Return the [X, Y] coordinate for the center point of the cell that contains the specified text.  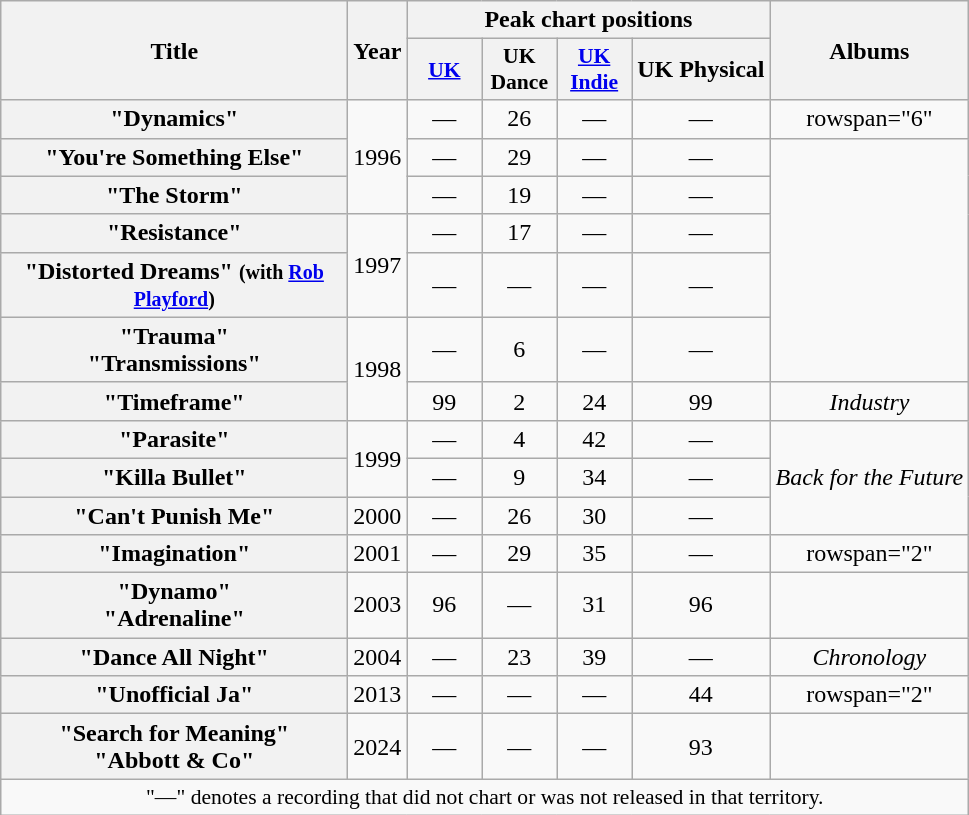
Title [174, 50]
4 [520, 439]
UK Indie [594, 70]
93 [701, 746]
2013 [378, 695]
"Unofficial Ja" [174, 695]
1999 [378, 458]
"The Storm" [174, 195]
"Resistance" [174, 233]
UK Physical [701, 70]
UK [444, 70]
2001 [378, 554]
UK Dance [520, 70]
17 [520, 233]
Chronology [870, 657]
"Can't Punish Me" [174, 515]
Albums [870, 50]
rowspan="6" [870, 119]
"Parasite" [174, 439]
23 [520, 657]
34 [594, 477]
"Distorted Dreams" (with Rob Playford) [174, 284]
35 [594, 554]
30 [594, 515]
2 [520, 401]
Peak chart positions [588, 20]
"Imagination" [174, 554]
19 [520, 195]
9 [520, 477]
1998 [378, 368]
Year [378, 50]
"Killa Bullet" [174, 477]
"Dynamics" [174, 119]
"Dynamo""Adrenaline" [174, 606]
42 [594, 439]
1996 [378, 157]
24 [594, 401]
2024 [378, 746]
1997 [378, 266]
"Timeframe" [174, 401]
"You're Something Else" [174, 157]
"Trauma""Transmissions" [174, 350]
Industry [870, 401]
39 [594, 657]
6 [520, 350]
Back for the Future [870, 477]
44 [701, 695]
"Search for Meaning""Abbott & Co" [174, 746]
2003 [378, 606]
2004 [378, 657]
31 [594, 606]
"—" denotes a recording that did not chart or was not released in that territory. [485, 797]
2000 [378, 515]
"Dance All Night" [174, 657]
